From the cell containing the given text, extract its center point as (X, Y) coordinate. 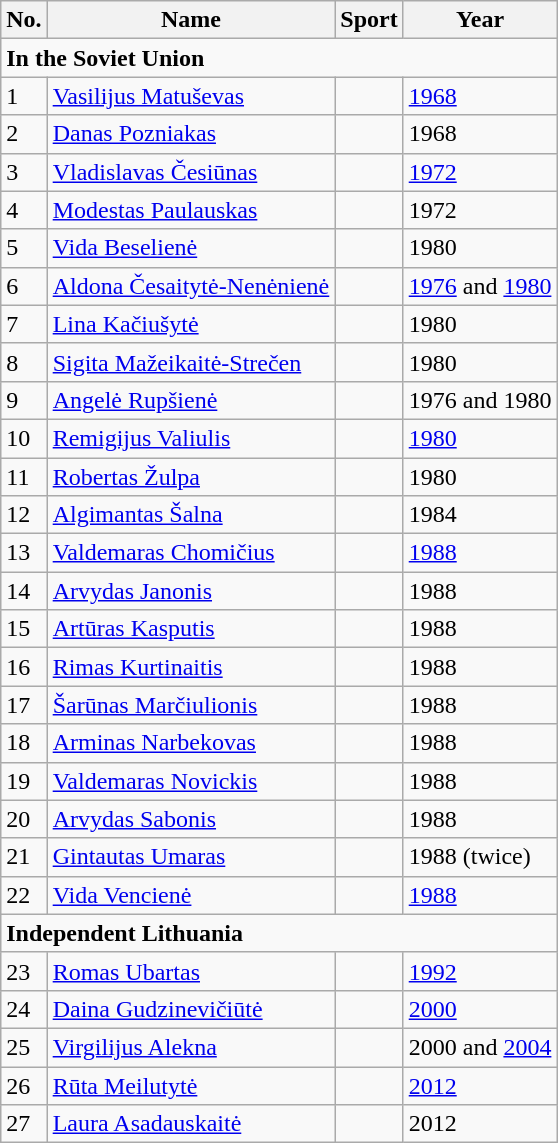
Vida Beselienė (191, 248)
2000 and 2004 (480, 1047)
23 (24, 971)
No. (24, 20)
Angelė Rupšienė (191, 400)
Aldona Česaitytė-Nenėnienė (191, 286)
Sigita Mažeikaitė-Strečen (191, 362)
6 (24, 286)
Lina Kačiušytė (191, 324)
Independent Lithuania (279, 933)
Valdemaras Novickis (191, 781)
17 (24, 705)
Virgilijus Alekna (191, 1047)
18 (24, 743)
3 (24, 172)
5 (24, 248)
7 (24, 324)
Year (480, 20)
22 (24, 895)
15 (24, 629)
Arminas Narbekovas (191, 743)
Daina Gudzinevičiūtė (191, 1009)
Šarūnas Marčiulionis (191, 705)
16 (24, 667)
Remigijus Valiulis (191, 438)
14 (24, 591)
25 (24, 1047)
Modestas Paulauskas (191, 210)
In the Soviet Union (279, 58)
19 (24, 781)
1988 (twice) (480, 857)
8 (24, 362)
Vasilijus Matuševas (191, 96)
10 (24, 438)
2 (24, 134)
1 (24, 96)
Danas Pozniakas (191, 134)
9 (24, 400)
24 (24, 1009)
Gintautas Umaras (191, 857)
Romas Ubartas (191, 971)
Vida Vencienė (191, 895)
Rimas Kurtinaitis (191, 667)
27 (24, 1124)
Arvydas Janonis (191, 591)
Name (191, 20)
Sport (369, 20)
Artūras Kasputis (191, 629)
13 (24, 553)
4 (24, 210)
Arvydas Sabonis (191, 819)
2000 (480, 1009)
12 (24, 515)
1984 (480, 515)
26 (24, 1085)
Vladislavas Česiūnas (191, 172)
Rūta Meilutytė (191, 1085)
Algimantas Šalna (191, 515)
21 (24, 857)
1992 (480, 971)
11 (24, 477)
Laura Asadauskaitė (191, 1124)
20 (24, 819)
Valdemaras Chomičius (191, 553)
Robertas Žulpa (191, 477)
